Return (X, Y) of the center of cell containing provided text 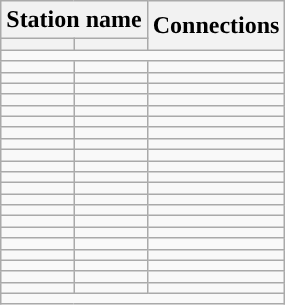
Station name (74, 20)
Connections (216, 26)
